Output the [x, y] coordinate of the center of the cell containing the given text.  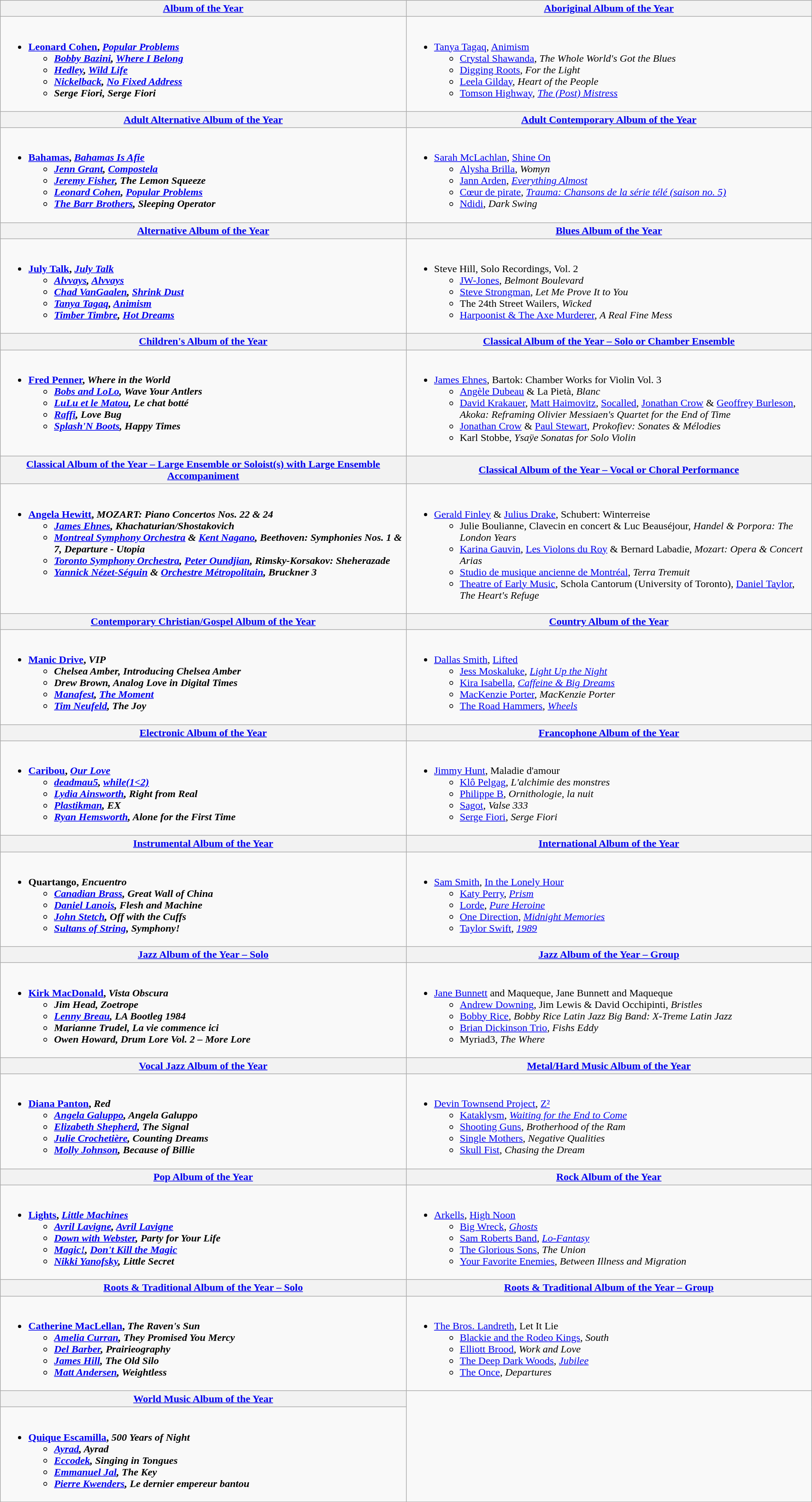
Pop Album of the Year [203, 1177]
Adult Contemporary Album of the Year [609, 120]
Jazz Album of the Year – Solo [203, 955]
Classical Album of the Year – Solo or Chamber Ensemble [609, 342]
Country Album of the Year [609, 621]
Arkells, High NoonBig Wreck, GhostsSam Roberts Band, Lo-FantasyThe Glorious Sons, The UnionYour Favorite Enemies, Between Illness and Migration [609, 1232]
Jazz Album of the Year – Group [609, 955]
Manic Drive, VIPChelsea Amber, Introducing Chelsea AmberDrew Brown, Analog Love in Digital TimesManafest, The MomentTim Neufeld, The Joy [203, 677]
Adult Alternative Album of the Year [203, 120]
Dallas Smith, LiftedJess Moskaluke, Light Up the NightKira Isabella, Caffeine & Big DreamsMacKenzie Porter, MacKenzie PorterThe Road Hammers, Wheels [609, 677]
Fred Penner, Where in the WorldBobs and LoLo, Wave Your AntlersLuLu et le Matou, Le chat bottéRaffi, Love BugSplash'N Boots, Happy Times [203, 403]
Quique Escamilla, 500 Years of NightAyrad, AyradEccodek, Singing in TonguesEmmanuel Jal, The KeyPierre Kwenders, Le dernier empereur bantou [203, 1454]
Blues Album of the Year [609, 231]
Caribou, Our Lovedeadmau5, while(1<2)Lydia Ainsworth, Right from RealPlastikman, EXRyan Hemsworth, Alone for the First Time [203, 788]
Album of the Year [203, 9]
Lights, Little MachinesAvril Lavigne, Avril LavigneDown with Webster, Party for Your LifeMagic!, Don't Kill the MagicNikki Yanofsky, Little Secret [203, 1232]
Rock Album of the Year [609, 1177]
Alternative Album of the Year [203, 231]
Diana Panton, RedAngela Galuppo, Angela GaluppoElizabeth Shepherd, The SignalJulie Crochetière, Counting DreamsMolly Johnson, Because of Billie [203, 1121]
Leonard Cohen, Popular ProblemsBobby Bazini, Where I BelongHedley, Wild LifeNickelback, No Fixed AddressSerge Fiori, Serge Fiori [203, 64]
International Album of the Year [609, 844]
Metal/Hard Music Album of the Year [609, 1066]
Electronic Album of the Year [203, 732]
Children's Album of the Year [203, 342]
Instrumental Album of the Year [203, 844]
Roots & Traditional Album of the Year – Solo [203, 1288]
World Music Album of the Year [203, 1399]
Jimmy Hunt, Maladie d'amourKlô Pelgag, L'alchimie des monstresPhilippe B, Ornithologie, la nuitSagot, Valse 333Serge Fiori, Serge Fiori [609, 788]
Quartango, EncuentroCanadian Brass, Great Wall of ChinaDaniel Lanois, Flesh and MachineJohn Stetch, Off with the CuffsSultans of String, Symphony! [203, 899]
Contemporary Christian/Gospel Album of the Year [203, 621]
July Talk, July TalkAlvvays, AlvvaysChad VanGaalen, Shrink DustTanya Tagaq, AnimismTimber Timbre, Hot Dreams [203, 286]
Sam Smith, In the Lonely HourKaty Perry, PrismLorde, Pure HeroineOne Direction, Midnight MemoriesTaylor Swift, 1989 [609, 899]
Aboriginal Album of the Year [609, 9]
Roots & Traditional Album of the Year – Group [609, 1288]
Classical Album of the Year – Large Ensemble or Soloist(s) with Large Ensemble Accompaniment [203, 470]
Classical Album of the Year – Vocal or Choral Performance [609, 470]
Bahamas, Bahamas Is AfieJenn Grant, CompostelaJeremy Fisher, The Lemon SqueezeLeonard Cohen, Popular ProblemsThe Barr Brothers, Sleeping Operator [203, 175]
The Bros. Landreth, Let It LieBlackie and the Rodeo Kings, SouthElliott Brood, Work and LoveThe Deep Dark Woods, JubileeThe Once, Departures [609, 1343]
Vocal Jazz Album of the Year [203, 1066]
Catherine MacLellan, The Raven's SunAmelia Curran, They Promised You MercyDel Barber, PrairieographyJames Hill, The Old SiloMatt Andersen, Weightless [203, 1343]
Francophone Album of the Year [609, 732]
